Capture the cell that displays the provided text and extract its (x, y) central coordinate. 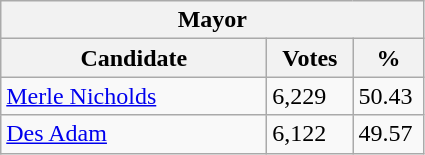
Merle Nicholds (134, 96)
6,229 (310, 96)
% (388, 58)
50.43 (388, 96)
Candidate (134, 58)
Votes (310, 58)
Des Adam (134, 134)
Mayor (212, 20)
6,122 (310, 134)
49.57 (388, 134)
